Locate the cell with the specified text and output its [x, y] center coordinate. 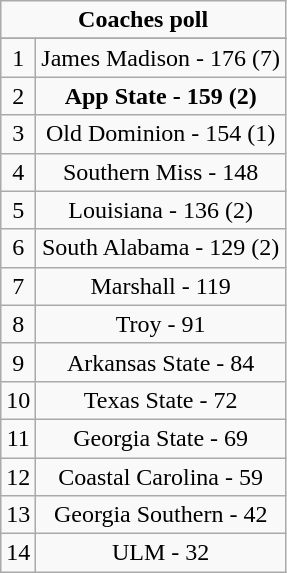
Southern Miss - 148 [161, 172]
4 [18, 172]
Texas State - 72 [161, 400]
Old Dominion - 154 (1) [161, 134]
14 [18, 553]
2 [18, 96]
1 [18, 58]
9 [18, 362]
Georgia State - 69 [161, 438]
Louisiana - 136 (2) [161, 210]
3 [18, 134]
Coaches poll [144, 20]
10 [18, 400]
5 [18, 210]
Coastal Carolina - 59 [161, 477]
8 [18, 324]
Georgia Southern - 42 [161, 515]
12 [18, 477]
13 [18, 515]
Troy - 91 [161, 324]
6 [18, 248]
Arkansas State - 84 [161, 362]
7 [18, 286]
11 [18, 438]
South Alabama - 129 (2) [161, 248]
App State - 159 (2) [161, 96]
Marshall - 119 [161, 286]
James Madison - 176 (7) [161, 58]
ULM - 32 [161, 553]
